Return [x, y] of the center of cell containing provided text 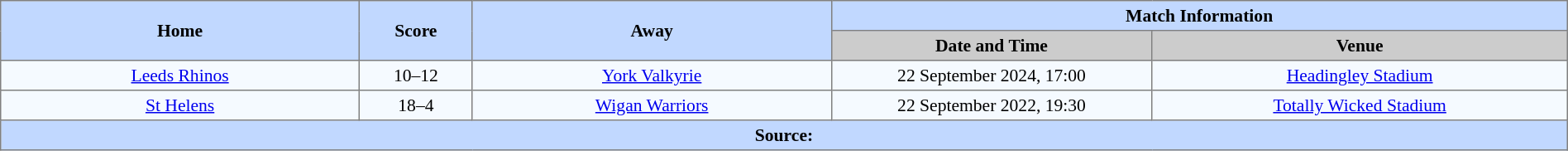
St Helens [180, 105]
Away [652, 31]
Totally Wicked Stadium [1360, 105]
18–4 [415, 105]
Date and Time [992, 46]
22 September 2024, 17:00 [992, 75]
Source: [784, 135]
York Valkyrie [652, 75]
Wigan Warriors [652, 105]
Headingley Stadium [1360, 75]
22 September 2022, 19:30 [992, 105]
Leeds Rhinos [180, 75]
Venue [1360, 46]
Score [415, 31]
10–12 [415, 75]
Match Information [1199, 16]
Home [180, 31]
